Scan for the cell matching the given text and deliver its (X, Y) coordinate at center. 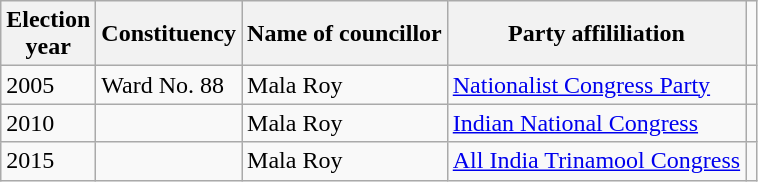
Constituency (169, 34)
Election year (48, 34)
2015 (48, 161)
Party affililiation (596, 34)
Name of councillor (345, 34)
2010 (48, 123)
Ward No. 88 (169, 85)
Indian National Congress (596, 123)
All India Trinamool Congress (596, 161)
Nationalist Congress Party (596, 85)
2005 (48, 85)
